From the cell containing the given text, extract its center point as (x, y) coordinate. 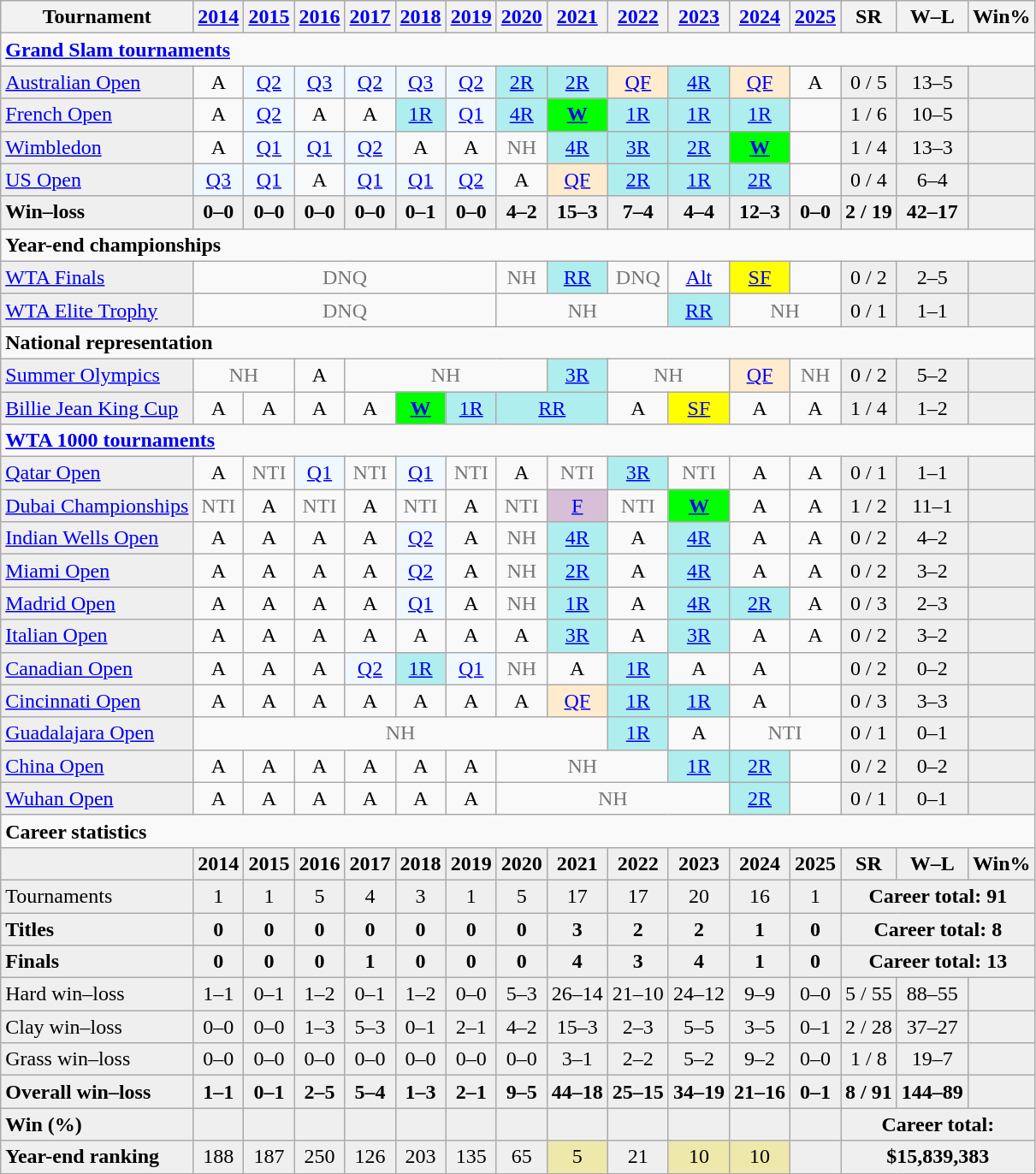
Win–loss (98, 212)
Dubai Championships (98, 506)
44–18 (577, 1092)
Year-end championships (518, 245)
Clay win–loss (98, 1027)
1 / 6 (869, 115)
Finals (98, 962)
Career total: (938, 1124)
Indian Wells Open (98, 538)
88–55 (932, 994)
16 (760, 896)
9–9 (760, 994)
Career statistics (518, 831)
1 / 2 (869, 506)
7–4 (638, 212)
Billie Jean King Cup (98, 408)
135 (471, 1157)
Miami Open (98, 571)
Career total: 8 (938, 928)
2–2 (638, 1059)
188 (219, 1157)
3–3 (932, 701)
11–1 (932, 506)
3–1 (577, 1059)
Summer Olympics (98, 375)
20 (698, 896)
42–17 (932, 212)
9–5 (522, 1092)
250 (320, 1157)
China Open (98, 766)
21–16 (760, 1092)
Year-end ranking (98, 1157)
$15,839,383 (938, 1157)
24–12 (698, 994)
65 (522, 1157)
1 / 8 (869, 1059)
13–5 (932, 82)
37–27 (932, 1027)
US Open (98, 180)
Madrid Open (98, 603)
WTA Elite Trophy (98, 310)
4–4 (698, 212)
34–19 (698, 1092)
12–3 (760, 212)
9–2 (760, 1059)
Overall win–loss (98, 1092)
10–5 (932, 115)
Career total: 91 (938, 896)
Canadian Open (98, 668)
0 / 5 (869, 82)
WTA Finals (98, 277)
Tournaments (98, 896)
126 (370, 1157)
187 (269, 1157)
Guadalajara Open (98, 733)
Grand Slam tournaments (518, 50)
WTA 1000 tournaments (518, 441)
13–3 (932, 147)
F (577, 506)
5 / 55 (869, 994)
French Open (98, 115)
21–10 (638, 994)
Italian Open (98, 636)
Wuhan Open (98, 798)
Tournament (98, 17)
National representation (518, 342)
144–89 (932, 1092)
Hard win–loss (98, 994)
3–5 (760, 1027)
25–15 (638, 1092)
Wimbledon (98, 147)
Titles (98, 928)
203 (421, 1157)
19–7 (932, 1059)
5–4 (370, 1092)
Alt (698, 277)
6–4 (932, 180)
8 / 91 (869, 1092)
Australian Open (98, 82)
2 / 28 (869, 1027)
21 (638, 1157)
Cincinnati Open (98, 701)
26–14 (577, 994)
Grass win–loss (98, 1059)
Career total: 13 (938, 962)
5–5 (698, 1027)
0 / 4 (869, 180)
2 / 19 (869, 212)
Win (%) (98, 1124)
Qatar Open (98, 473)
